Provide the (X, Y) coordinate of the cell's center where the given text is located.  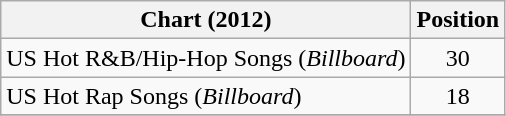
18 (458, 96)
Chart (2012) (206, 20)
US Hot R&B/Hip-Hop Songs (Billboard) (206, 58)
Position (458, 20)
US Hot Rap Songs (Billboard) (206, 96)
30 (458, 58)
